Find where the given text appears and provide that cell's center as (X, Y) coordinate. 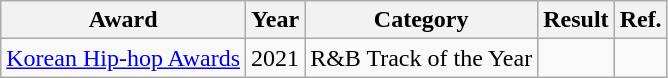
R&B Track of the Year (422, 58)
Korean Hip-hop Awards (124, 58)
Ref. (640, 20)
Result (576, 20)
Category (422, 20)
Year (276, 20)
Award (124, 20)
2021 (276, 58)
